Determine the (x, y) coordinate at the center of the cell enclosing the given text.  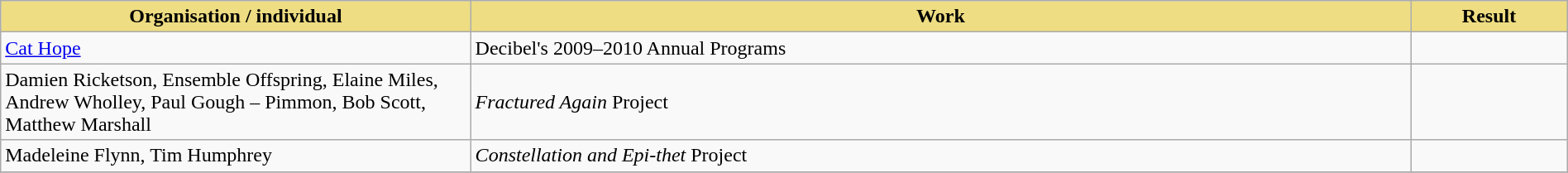
Cat Hope (236, 48)
Decibel's 2009–2010 Annual Programs (941, 48)
Constellation and Epi-thet Project (941, 156)
Organisation / individual (236, 17)
Fractured Again Project (941, 102)
Work (941, 17)
Madeleine Flynn, Tim Humphrey (236, 156)
Damien Ricketson, Ensemble Offspring, Elaine Miles, Andrew Wholley, Paul Gough – Pimmon, Bob Scott, Matthew Marshall (236, 102)
Result (1489, 17)
